Identify which cell holds the provided text, then report its [X, Y] central coordinate. 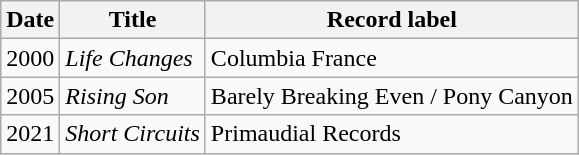
2000 [30, 58]
Barely Breaking Even / Pony Canyon [392, 96]
Rising Son [133, 96]
2005 [30, 96]
Title [133, 20]
Columbia France [392, 58]
Record label [392, 20]
Life Changes [133, 58]
2021 [30, 134]
Primaudial Records [392, 134]
Date [30, 20]
Short Circuits [133, 134]
